From the cell containing the given text, extract its center point as (X, Y) coordinate. 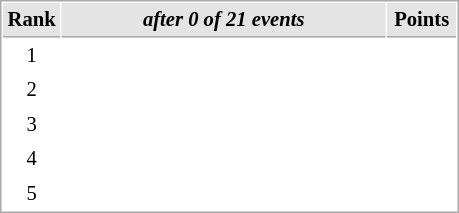
Points (422, 20)
Rank (32, 20)
3 (32, 124)
after 0 of 21 events (224, 20)
4 (32, 158)
1 (32, 56)
2 (32, 90)
5 (32, 194)
